Determine the (X, Y) coordinate at the center of the cell enclosing the given text.  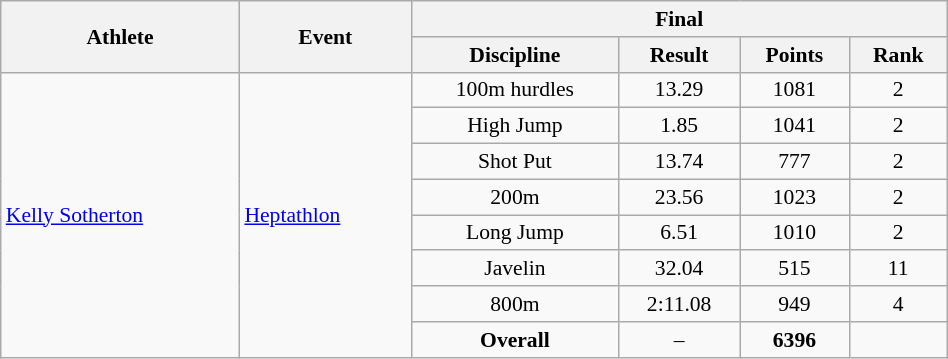
1023 (795, 197)
Heptathlon (325, 214)
Final (679, 19)
949 (795, 304)
1010 (795, 233)
Overall (515, 340)
– (680, 340)
6396 (795, 340)
Event (325, 36)
Rank (898, 55)
11 (898, 269)
13.29 (680, 90)
1081 (795, 90)
515 (795, 269)
Result (680, 55)
200m (515, 197)
800m (515, 304)
777 (795, 162)
High Jump (515, 126)
1041 (795, 126)
Athlete (120, 36)
Long Jump (515, 233)
13.74 (680, 162)
6.51 (680, 233)
Javelin (515, 269)
2:11.08 (680, 304)
Points (795, 55)
Kelly Sotherton (120, 214)
1.85 (680, 126)
4 (898, 304)
100m hurdles (515, 90)
23.56 (680, 197)
Discipline (515, 55)
Shot Put (515, 162)
32.04 (680, 269)
